Return (X, Y) of the center of cell containing provided text 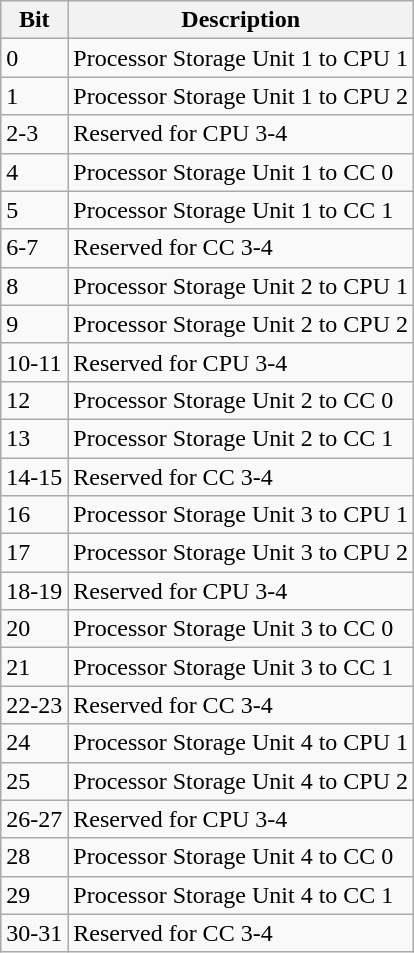
17 (34, 553)
Bit (34, 20)
25 (34, 781)
Processor Storage Unit 3 to CPU 1 (241, 515)
12 (34, 400)
20 (34, 629)
Description (241, 20)
28 (34, 857)
Processor Storage Unit 1 to CPU 2 (241, 96)
22-23 (34, 705)
Processor Storage Unit 1 to CC 1 (241, 210)
14-15 (34, 477)
10-11 (34, 362)
21 (34, 667)
Processor Storage Unit 4 to CC 1 (241, 895)
Processor Storage Unit 3 to CC 0 (241, 629)
29 (34, 895)
Processor Storage Unit 4 to CPU 1 (241, 743)
Processor Storage Unit 2 to CPU 1 (241, 286)
0 (34, 58)
Processor Storage Unit 1 to CC 0 (241, 172)
Processor Storage Unit 3 to CPU 2 (241, 553)
Processor Storage Unit 2 to CC 1 (241, 438)
Processor Storage Unit 2 to CC 0 (241, 400)
16 (34, 515)
5 (34, 210)
Processor Storage Unit 2 to CPU 2 (241, 324)
1 (34, 96)
13 (34, 438)
Processor Storage Unit 4 to CC 0 (241, 857)
Processor Storage Unit 1 to CPU 1 (241, 58)
4 (34, 172)
9 (34, 324)
6-7 (34, 248)
18-19 (34, 591)
30-31 (34, 933)
26-27 (34, 819)
2-3 (34, 134)
Processor Storage Unit 4 to CPU 2 (241, 781)
24 (34, 743)
8 (34, 286)
Processor Storage Unit 3 to CC 1 (241, 667)
